Locate the cell with the specified text and output its [X, Y] center coordinate. 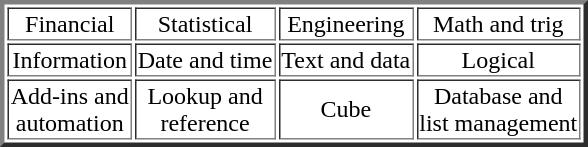
Lookup and reference [206, 110]
Financial [70, 24]
Add-ins and automation [70, 110]
Information [70, 60]
Statistical [206, 24]
Text and data [346, 60]
Database and list management [498, 110]
Engineering [346, 24]
Cube [346, 110]
Math and trig [498, 24]
Date and time [206, 60]
Logical [498, 60]
